Output the [X, Y] coordinate of the center of the cell containing the given text.  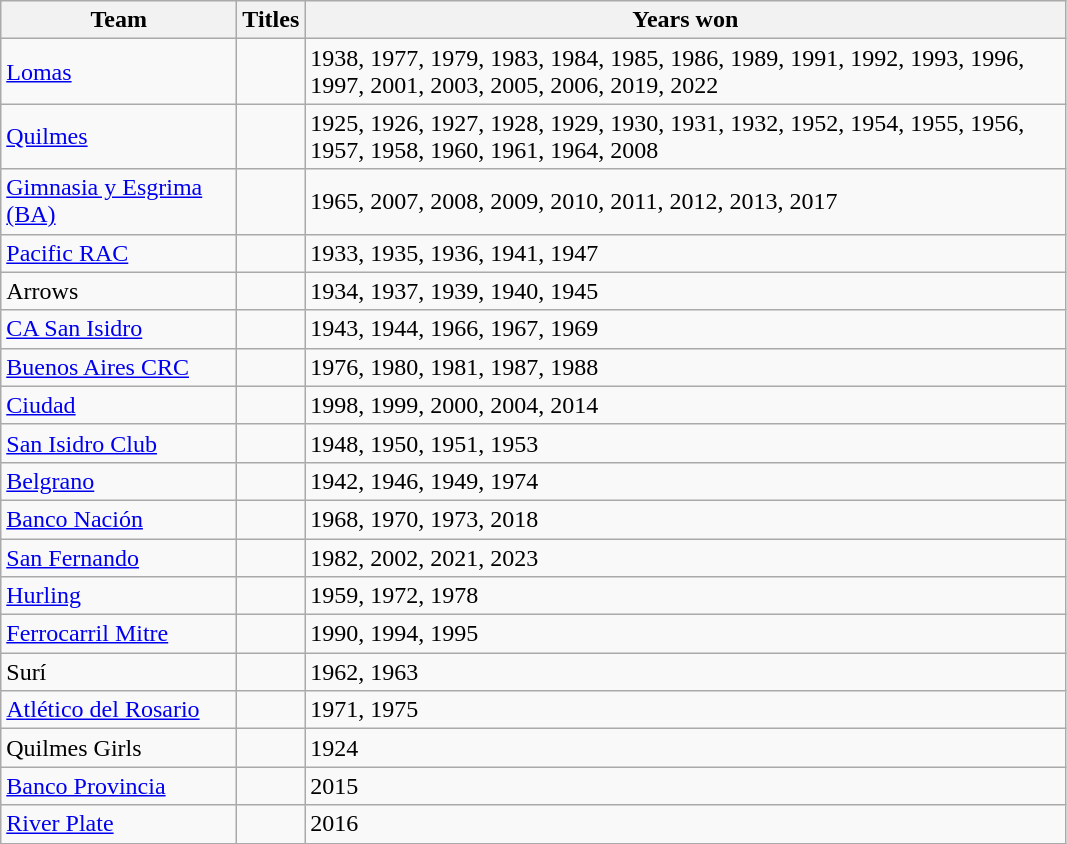
Quilmes [119, 136]
Buenos Aires CRC [119, 367]
San Fernando [119, 557]
Lomas [119, 72]
1942, 1946, 1949, 1974 [686, 481]
Ferrocarril Mitre [119, 634]
1998, 1999, 2000, 2004, 2014 [686, 405]
Surí [119, 672]
River Plate [119, 824]
Belgrano [119, 481]
1948, 1950, 1951, 1953 [686, 443]
1959, 1972, 1978 [686, 596]
1933, 1935, 1936, 1941, 1947 [686, 253]
1943, 1944, 1966, 1967, 1969 [686, 329]
1982, 2002, 2021, 2023 [686, 557]
1971, 1975 [686, 710]
2016 [686, 824]
Pacific RAC [119, 253]
Atlético del Rosario [119, 710]
1990, 1994, 1995 [686, 634]
2015 [686, 786]
Hurling [119, 596]
1934, 1937, 1939, 1940, 1945 [686, 291]
Banco Nación [119, 519]
1965, 2007, 2008, 2009, 2010, 2011, 2012, 2013, 2017 [686, 202]
Years won [686, 20]
1924 [686, 748]
Titles [271, 20]
Quilmes Girls [119, 748]
1938, 1977, 1979, 1983, 1984, 1985, 1986, 1989, 1991, 1992, 1993, 1996, 1997, 2001, 2003, 2005, 2006, 2019, 2022 [686, 72]
Banco Provincia [119, 786]
San Isidro Club [119, 443]
Arrows [119, 291]
Team [119, 20]
1976, 1980, 1981, 1987, 1988 [686, 367]
CA San Isidro [119, 329]
Gimnasia y Esgrima (BA) [119, 202]
1968, 1970, 1973, 2018 [686, 519]
1962, 1963 [686, 672]
1925, 1926, 1927, 1928, 1929, 1930, 1931, 1932, 1952, 1954, 1955, 1956, 1957, 1958, 1960, 1961, 1964, 2008 [686, 136]
Ciudad [119, 405]
